Return the (x, y) coordinate for the center point of the cell that contains the specified text.  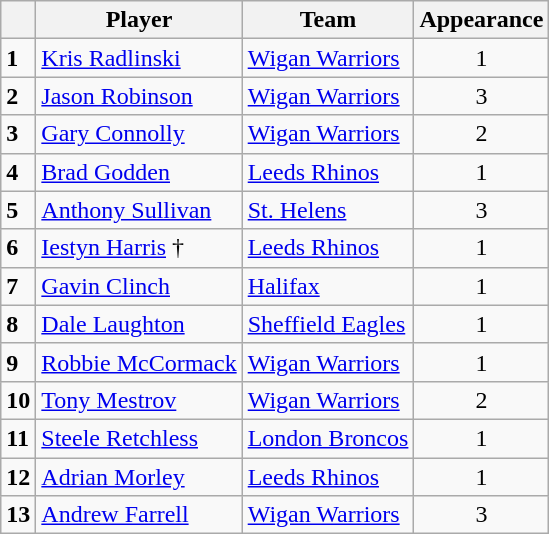
Appearance (482, 20)
Team (328, 20)
10 (18, 400)
8 (18, 324)
5 (18, 210)
Andrew Farrell (139, 515)
Dale Laughton (139, 324)
Anthony Sullivan (139, 210)
St. Helens (328, 210)
Brad Godden (139, 172)
Halifax (328, 286)
Sheffield Eagles (328, 324)
London Broncos (328, 438)
Gary Connolly (139, 134)
Kris Radlinski (139, 58)
Jason Robinson (139, 96)
12 (18, 477)
Iestyn Harris † (139, 248)
9 (18, 362)
Tony Mestrov (139, 400)
11 (18, 438)
Steele Retchless (139, 438)
13 (18, 515)
4 (18, 172)
Robbie McCormack (139, 362)
Player (139, 20)
Adrian Morley (139, 477)
6 (18, 248)
7 (18, 286)
Gavin Clinch (139, 286)
